Detect which cell encompasses the target text, then output its [x, y] center coordinate. 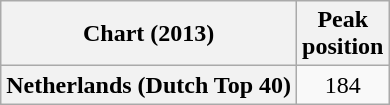
Netherlands (Dutch Top 40) [149, 85]
Peakposition [343, 34]
Chart (2013) [149, 34]
184 [343, 85]
